Identify which cell holds the provided text, then report its (x, y) central coordinate. 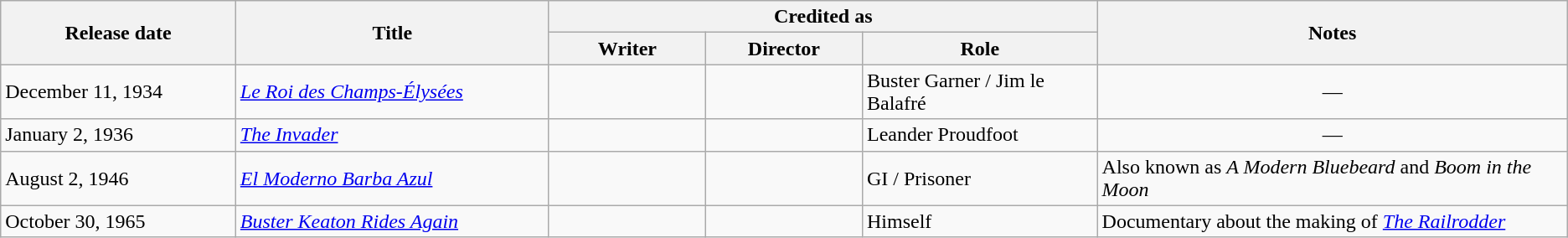
GI / Prisoner (980, 178)
Buster Garner / Jim le Balafré (980, 92)
Role (980, 49)
January 2, 1936 (119, 135)
Notes (1332, 33)
Writer (627, 49)
Buster Keaton Rides Again (392, 221)
The Invader (392, 135)
Le Roi des Champs-Élysées (392, 92)
Documentary about the making of The Railrodder (1332, 221)
Release date (119, 33)
Credited as (823, 17)
December 11, 1934 (119, 92)
Title (392, 33)
August 2, 1946 (119, 178)
Director (784, 49)
October 30, 1965 (119, 221)
Leander Proudfoot (980, 135)
El Moderno Barba Azul (392, 178)
Also known as A Modern Bluebeard and Boom in the Moon (1332, 178)
Himself (980, 221)
